Find where the given text appears and provide that cell's center as [x, y] coordinate. 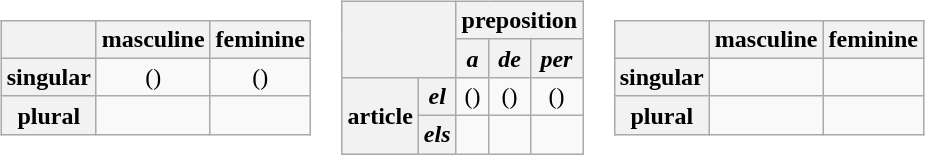
el [437, 96]
els [437, 134]
article [380, 115]
preposition [520, 20]
a [472, 58]
de [510, 58]
per [556, 58]
